Detect which cell encompasses the target text, then output its [x, y] center coordinate. 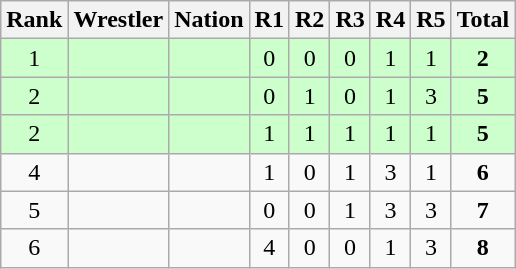
R2 [309, 20]
Rank [34, 20]
Total [483, 20]
R5 [431, 20]
8 [483, 248]
R4 [390, 20]
R3 [350, 20]
Nation [209, 20]
7 [483, 210]
R1 [269, 20]
Wrestler [118, 20]
